Pinpoint the cell where the given text exists, returning its (X, Y) midpoint coordinate. 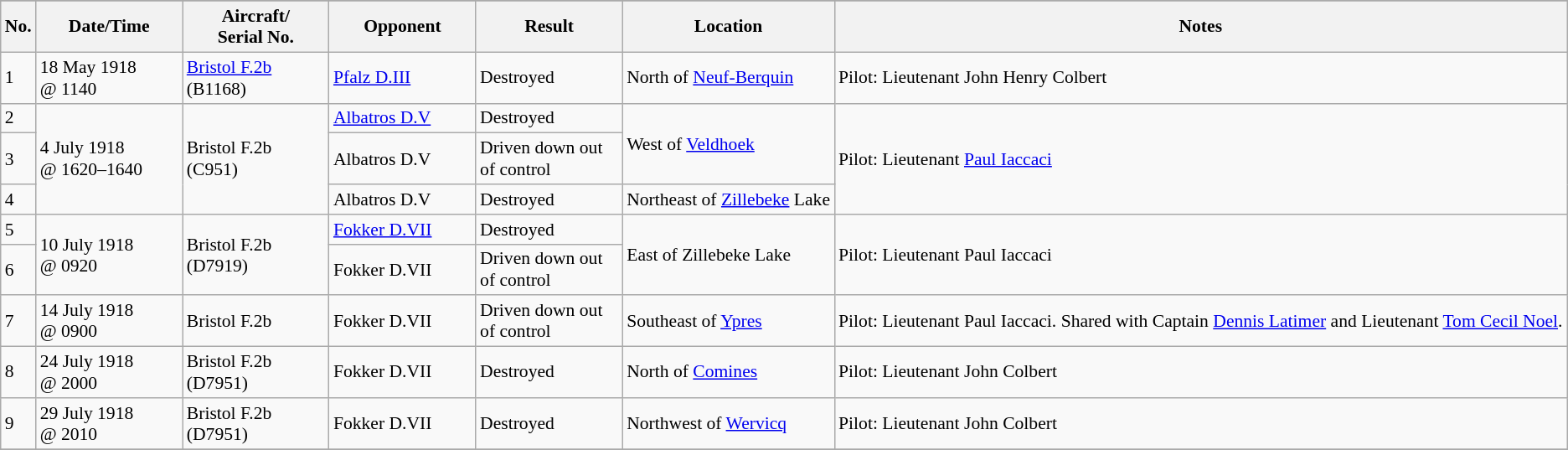
Pilot: Lieutenant Paul Iaccaci. Shared with Captain Dennis Latimer and Lieutenant Tom Cecil Noel. (1200, 322)
6 (18, 270)
Location (729, 27)
North of Comines (729, 372)
1 (18, 77)
Bristol F.2b(D7919) (256, 255)
Bristol F.2b(C951) (256, 158)
29 July 1918@ 2010 (109, 424)
Northeast of Zillebeke Lake (729, 199)
4 (18, 199)
Aircraft/Serial No. (256, 27)
Northwest of Wervicq (729, 424)
Bristol F.2b(B1168) (256, 77)
10 July 1918@ 0920 (109, 255)
Pfalz D.III (402, 77)
North of Neuf-Berquin (729, 77)
3 (18, 159)
Pilot: Lieutenant John Henry Colbert (1200, 77)
18 May 1918@ 1140 (109, 77)
7 (18, 322)
8 (18, 372)
9 (18, 424)
West of Veldhoek (729, 144)
24 July 1918@ 2000 (109, 372)
Southeast of Ypres (729, 322)
East of Zillebeke Lake (729, 255)
Opponent (402, 27)
No. (18, 27)
Notes (1200, 27)
2 (18, 118)
14 July 1918@ 0900 (109, 322)
Result (549, 27)
4 July 1918@ 1620–1640 (109, 158)
Bristol F.2b (256, 322)
Date/Time (109, 27)
5 (18, 230)
